Determine the (x, y) coordinate at the center of the cell enclosing the given text.  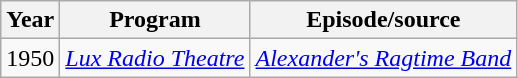
1950 (30, 58)
Year (30, 20)
Alexander's Ragtime Band (384, 58)
Program (155, 20)
Lux Radio Theatre (155, 58)
Episode/source (384, 20)
